Pinpoint the cell where the given text exists, returning its (x, y) midpoint coordinate. 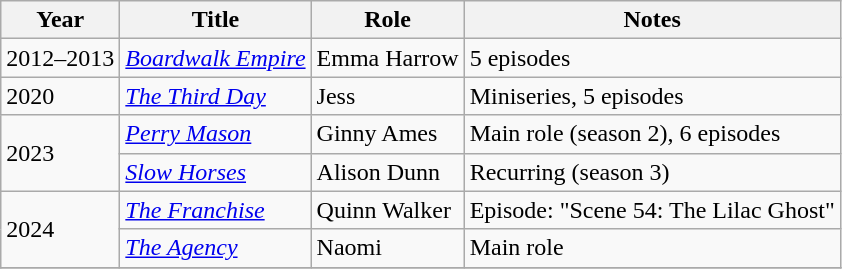
Role (388, 20)
Boardwalk Empire (216, 58)
Jess (388, 96)
Miniseries, 5 episodes (652, 96)
The Agency (216, 248)
5 episodes (652, 58)
Naomi (388, 248)
2012–2013 (60, 58)
The Franchise (216, 210)
Main role (season 2), 6 episodes (652, 134)
Quinn Walker (388, 210)
Recurring (season 3) (652, 172)
Ginny Ames (388, 134)
The Third Day (216, 96)
Perry Mason (216, 134)
Year (60, 20)
Slow Horses (216, 172)
Emma Harrow (388, 58)
Alison Dunn (388, 172)
Title (216, 20)
Episode: "Scene 54: The Lilac Ghost" (652, 210)
Main role (652, 248)
2023 (60, 153)
2020 (60, 96)
2024 (60, 229)
Notes (652, 20)
